Identify which cell holds the provided text, then report its [X, Y] central coordinate. 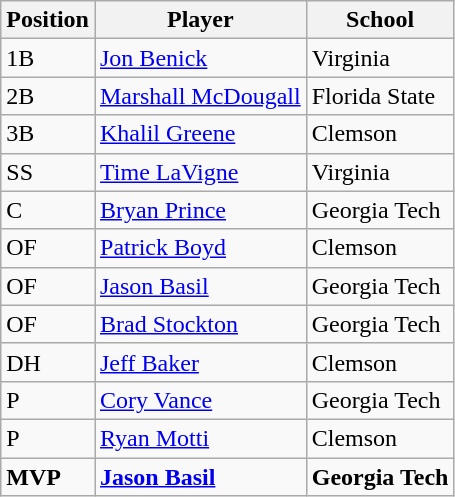
C [48, 210]
MVP [48, 477]
2B [48, 96]
Jeff Baker [200, 362]
Florida State [380, 96]
1B [48, 58]
Bryan Prince [200, 210]
SS [48, 172]
Position [48, 20]
Brad Stockton [200, 324]
DH [48, 362]
School [380, 20]
Cory Vance [200, 400]
Player [200, 20]
Khalil Greene [200, 134]
3B [48, 134]
Time LaVigne [200, 172]
Patrick Boyd [200, 248]
Jon Benick [200, 58]
Marshall McDougall [200, 96]
Ryan Motti [200, 438]
